Return the [X, Y] coordinate for the center point of the cell that contains the specified text.  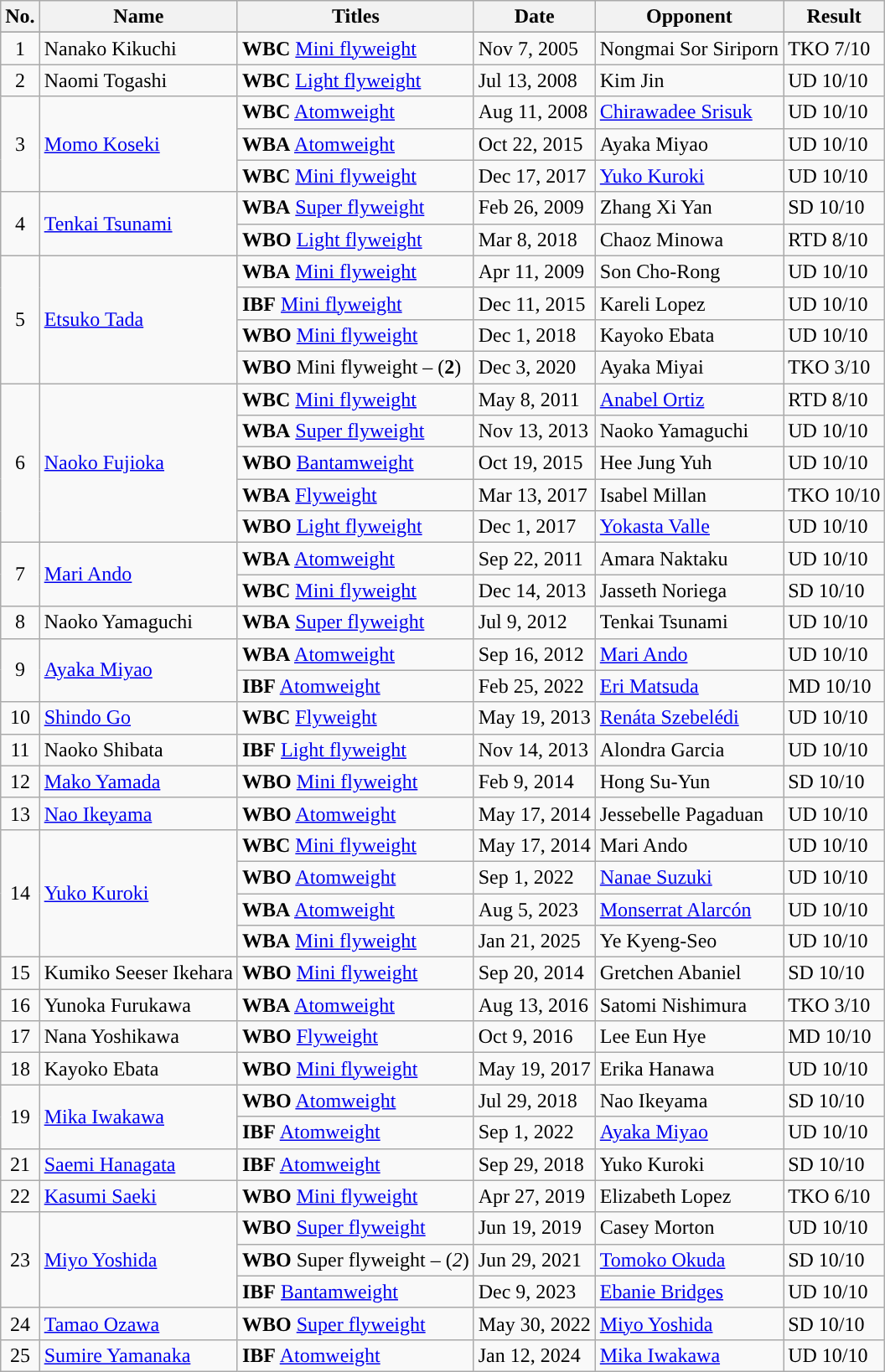
6 [20, 463]
Hong Su-Yun [689, 781]
Momo Koseki [138, 144]
Jun 29, 2021 [535, 1260]
WBC Atomweight [355, 112]
Oct 22, 2015 [535, 144]
14 [20, 893]
Result [835, 17]
WBC Light flyweight [355, 80]
WBO Mini flyweight – (2) [355, 367]
Chaoz Minowa [689, 240]
Gretchen Abaniel [689, 973]
Jessebelle Pagaduan [689, 813]
Elizabeth Lopez [689, 1196]
Casey Morton [689, 1228]
Ye Kyeng-Seo [689, 941]
Shindo Go [138, 718]
Sep 20, 2014 [535, 973]
Nanako Kikuchi [138, 49]
Naoko Shibata [138, 750]
Titles [355, 17]
May 19, 2017 [535, 1069]
WBO Flyweight [355, 1037]
Jan 21, 2025 [535, 941]
Erika Hanawa [689, 1069]
Isabel Millan [689, 495]
Ayaka Miyai [689, 367]
Monserrat Alarcón [689, 909]
10 [20, 718]
Eri Matsuda [689, 686]
TKO 10/10 [835, 495]
Jul 9, 2012 [535, 622]
Dec 3, 2020 [535, 367]
WBA Flyweight [355, 495]
Mar 8, 2018 [535, 240]
IBF Bantamweight [355, 1292]
Apr 11, 2009 [535, 271]
2 [20, 80]
Jun 19, 2019 [535, 1228]
24 [20, 1323]
4 [20, 224]
Nanae Suzuki [689, 877]
Mar 13, 2017 [535, 495]
8 [20, 622]
11 [20, 750]
Yokasta Valle [689, 527]
Chirawadee Srisuk [689, 112]
3 [20, 144]
Nongmai Sor Siriporn [689, 49]
Kumiko Seeser Ikehara [138, 973]
Name [138, 17]
Sep 29, 2018 [535, 1164]
15 [20, 973]
Kasumi Saeki [138, 1196]
18 [20, 1069]
Dec 1, 2017 [535, 527]
Jul 13, 2008 [535, 80]
Dec 1, 2018 [535, 335]
Feb 25, 2022 [535, 686]
5 [20, 319]
Sep 22, 2011 [535, 559]
IBF Light flyweight [355, 750]
WBO Super flyweight – (2) [355, 1260]
TKO 6/10 [835, 1196]
Aug 13, 2016 [535, 1005]
Son Cho-Rong [689, 271]
Jan 12, 2024 [535, 1355]
May 8, 2011 [535, 400]
Nov 13, 2013 [535, 431]
Tomoko Okuda [689, 1260]
Nana Yoshikawa [138, 1037]
Oct 19, 2015 [535, 463]
Zhang Xi Yan [689, 208]
Renáta Szebelédi [689, 718]
Nov 7, 2005 [535, 49]
Sumire Yamanaka [138, 1355]
Satomi Nishimura [689, 1005]
Dec 17, 2017 [535, 176]
Ebanie Bridges [689, 1292]
Dec 11, 2015 [535, 303]
TKO 7/10 [835, 49]
Kim Jin [689, 80]
21 [20, 1164]
16 [20, 1005]
Dec 14, 2013 [535, 591]
1 [20, 49]
Aug 11, 2008 [535, 112]
IBF Mini flyweight [355, 303]
19 [20, 1117]
Alondra Garcia [689, 750]
Feb 9, 2014 [535, 781]
Mako Yamada [138, 781]
Sep 16, 2012 [535, 654]
May 30, 2022 [535, 1323]
Amara Naktaku [689, 559]
7 [20, 575]
17 [20, 1037]
Naoko Fujioka [138, 463]
9 [20, 670]
WBO Bantamweight [355, 463]
Aug 5, 2023 [535, 909]
Nov 14, 2013 [535, 750]
May 19, 2013 [535, 718]
Dec 9, 2023 [535, 1292]
Opponent [689, 17]
Naomi Togashi [138, 80]
Tamao Ozawa [138, 1323]
Feb 26, 2009 [535, 208]
No. [20, 17]
12 [20, 781]
Lee Eun Hye [689, 1037]
Jasseth Noriega [689, 591]
Saemi Hanagata [138, 1164]
WBC Flyweight [355, 718]
Anabel Ortiz [689, 400]
Jul 29, 2018 [535, 1101]
Date [535, 17]
23 [20, 1260]
Etsuko Tada [138, 319]
Apr 27, 2019 [535, 1196]
Hee Jung Yuh [689, 463]
Kareli Lopez [689, 303]
22 [20, 1196]
25 [20, 1355]
Oct 9, 2016 [535, 1037]
Yunoka Furukawa [138, 1005]
13 [20, 813]
